Determine the (X, Y) coordinate at the center of the cell enclosing the given text.  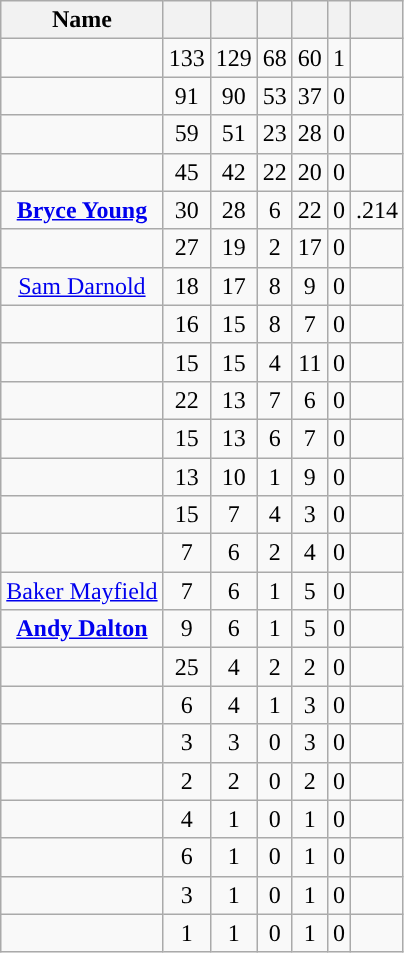
Sam Darnold (82, 286)
59 (186, 134)
Bryce Young (82, 210)
16 (186, 324)
25 (186, 667)
27 (186, 248)
133 (186, 58)
11 (310, 362)
37 (310, 96)
30 (186, 210)
45 (186, 172)
60 (310, 58)
Baker Mayfield (82, 591)
68 (274, 58)
23 (274, 134)
20 (310, 172)
18 (186, 286)
42 (234, 172)
90 (234, 96)
91 (186, 96)
19 (234, 248)
129 (234, 58)
Name (82, 20)
51 (234, 134)
53 (274, 96)
10 (234, 477)
Andy Dalton (82, 629)
.214 (376, 210)
